Output the (x, y) coordinate of the center of the cell containing the given text.  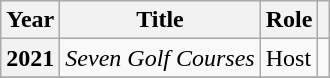
Year (30, 20)
Role (289, 20)
Host (289, 58)
2021 (30, 58)
Seven Golf Courses (160, 58)
Title (160, 20)
